Detect which cell encompasses the target text, then output its [X, Y] center coordinate. 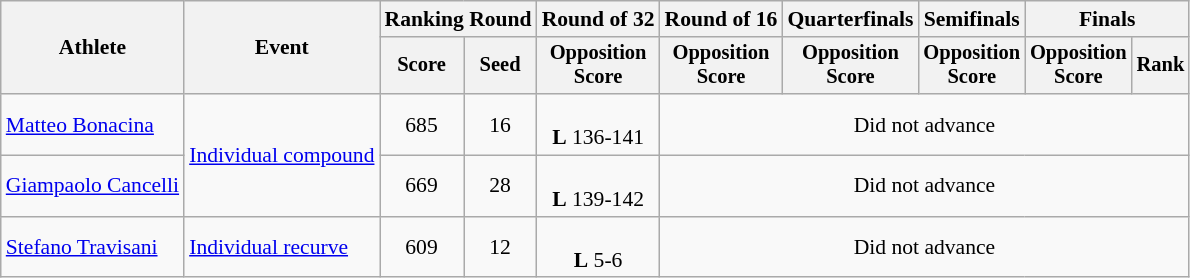
Stefano Travisani [92, 248]
28 [500, 186]
Seed [500, 66]
Rank [1161, 66]
609 [422, 248]
L 5-6 [598, 248]
Finals [1107, 19]
L 139-142 [598, 186]
Giampaolo Cancelli [92, 186]
Round of 32 [598, 19]
Matteo Bonacina [92, 124]
Event [282, 48]
669 [422, 186]
12 [500, 248]
Score [422, 66]
Ranking Round [458, 19]
Individual compound [282, 155]
Semifinals [972, 19]
Round of 16 [722, 19]
Individual recurve [282, 248]
Athlete [92, 48]
L 136-141 [598, 124]
16 [500, 124]
685 [422, 124]
Quarterfinals [850, 19]
